Extract the [x, y] coordinate from the center of the cell holding the provided text.  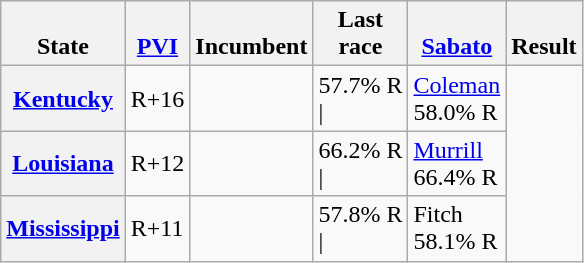
Murrill66.4% R [457, 164]
Lastrace [360, 34]
66.2% R| [360, 164]
R+11 [158, 228]
Fitch58.1% R [457, 228]
Sabato [457, 34]
Kentucky [63, 98]
R+16 [158, 98]
Louisiana [63, 164]
R+12 [158, 164]
Result [544, 34]
57.7% R| [360, 98]
Incumbent [252, 34]
Coleman58.0% R [457, 98]
PVI [158, 34]
State [63, 34]
Mississippi [63, 228]
57.8% R| [360, 228]
